Determine the [x, y] coordinate at the center of the cell enclosing the given text.  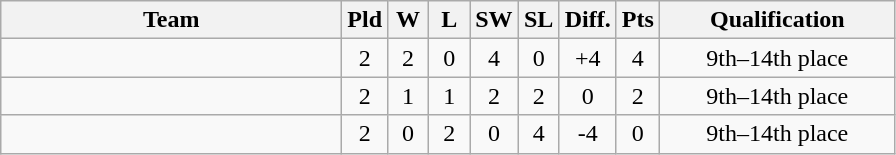
Pts [638, 20]
SL [538, 20]
+4 [588, 58]
L [450, 20]
-4 [588, 134]
Team [172, 20]
SW [494, 20]
W [408, 20]
Diff. [588, 20]
Qualification [777, 20]
Pld [365, 20]
